Provide the [x, y] coordinate of the cell's center where the given text is located.  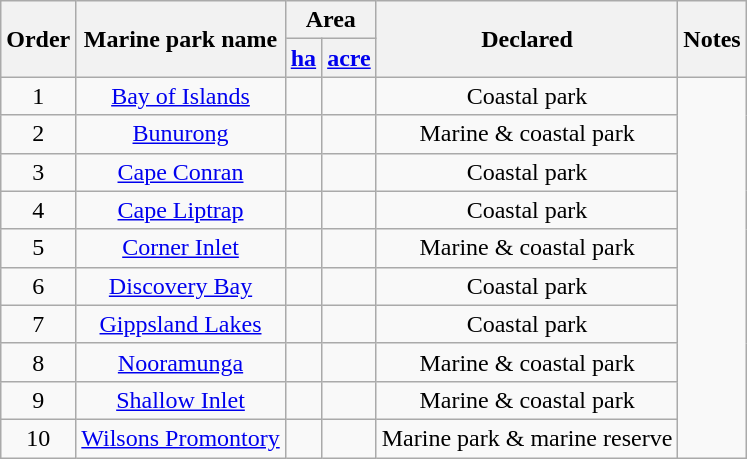
Bunurong [180, 134]
Gippsland Lakes [180, 324]
4 [38, 210]
1 [38, 96]
10 [38, 438]
acre [350, 58]
Nooramunga [180, 362]
8 [38, 362]
Shallow Inlet [180, 400]
7 [38, 324]
Cape Conran [180, 172]
Declared [527, 39]
Marine park name [180, 39]
ha [303, 58]
Area [330, 20]
Wilsons Promontory [180, 438]
Marine park & marine reserve [527, 438]
2 [38, 134]
5 [38, 248]
Cape Liptrap [180, 210]
6 [38, 286]
3 [38, 172]
Bay of Islands [180, 96]
9 [38, 400]
Order [38, 39]
Notes [712, 39]
Corner Inlet [180, 248]
Discovery Bay [180, 286]
